Provide the (X, Y) coordinate of the cell's center where the given text is located.  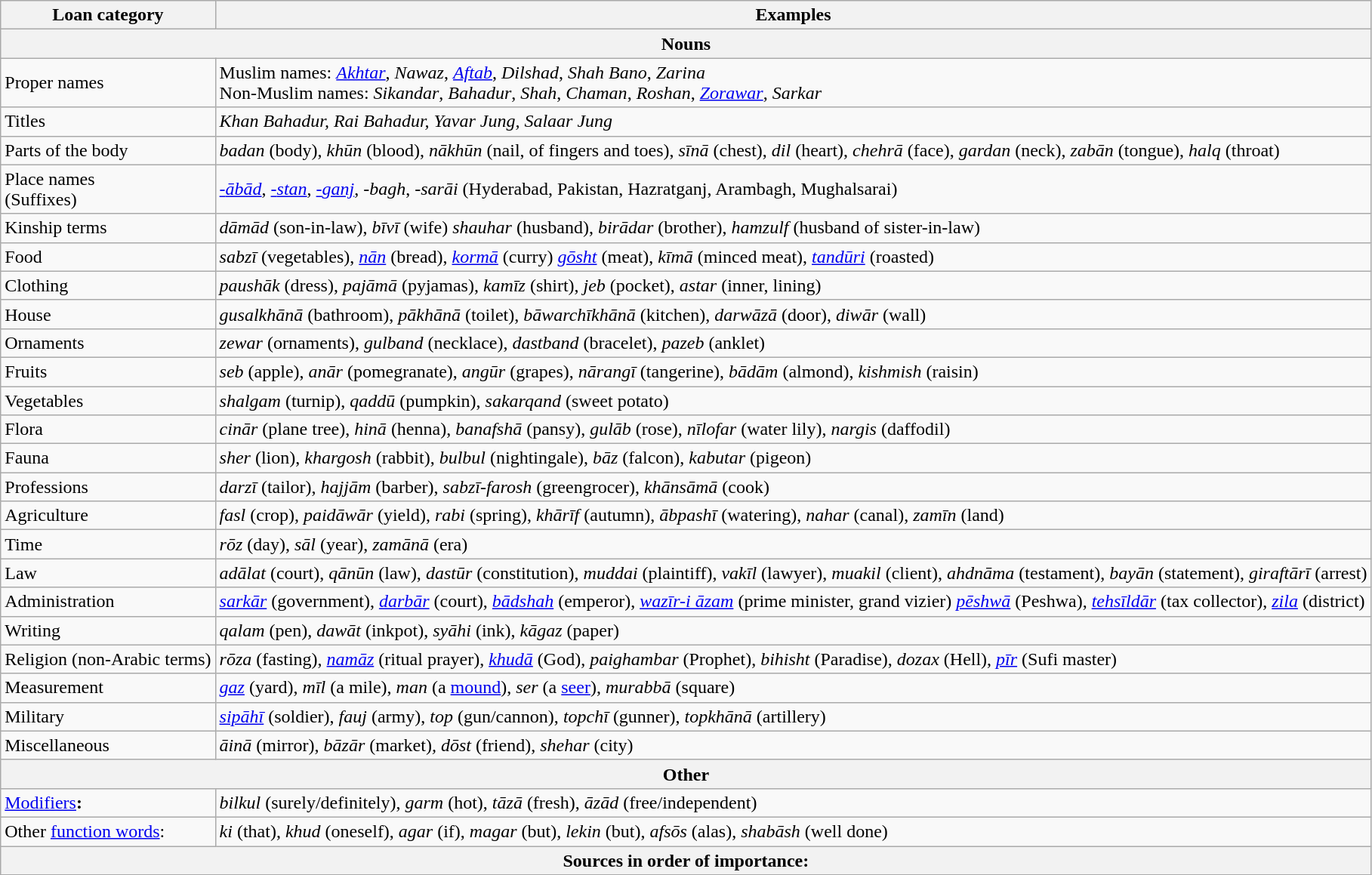
sipāhī (soldier), fauj (army), top (gun/cannon), topchī (gunner), topkhānā (artillery) (793, 716)
Sources in order of importance: (686, 860)
Fruits (108, 371)
qalam (pen), dawāt (inkpot), syāhi (ink), kāgaz (paper) (793, 630)
seb (apple), anār (pomegranate), angūr (grapes), nārangī (tangerine), bādām (almond), kishmish (raisin) (793, 371)
sabzī (vegetables), nān (bread), kormā (curry) gōsht (meat), kīmā (minced meat), tandūri (roasted) (793, 257)
Miscellaneous (108, 745)
Parts of the body (108, 150)
Other (686, 774)
Professions (108, 487)
Religion (non-Arabic terms) (108, 659)
dāmād (son-in-law), bīvī (wife) shauhar (husband), birādar (brother), hamzulf (husband of sister-in-law) (793, 228)
Loan category (108, 15)
Other function words: (108, 831)
Proper names (108, 83)
rōz (day), sāl (year), zamānā (era) (793, 544)
Place names(Suffixes) (108, 189)
Muslim names: Akhtar, Nawaz, Aftab, Dilshad, Shah Bano, ZarinaNon-Muslim names: Sikandar, Bahadur, Shah, Chaman, Roshan, Zorawar, Sarkar (793, 83)
Ornaments (108, 343)
Fauna (108, 458)
zewar (ornaments), gulband (necklace), dastband (bracelet), pazeb (anklet) (793, 343)
paushāk (dress), pajāmā (pyjamas), kamīz (shirt), jeb (pocket), astar (inner, lining) (793, 285)
Time (108, 544)
gaz (yard), mīl (a mile), man (a mound), ser (a seer), murabbā (square) (793, 688)
Agriculture (108, 516)
-ābād, -stan, -ganj, -bagh, -sarāi (Hyderabad, Pakistan, Hazratganj, Arambagh, Mughalsarai) (793, 189)
Flora (108, 430)
Khan Bahadur, Rai Bahadur, Yavar Jung, Salaar Jung (793, 122)
cinār (plane tree), hinā (henna), banafshā (pansy), gulāb (rose), nīlofar (water lily), nargis (daffodil) (793, 430)
Titles (108, 122)
Vegetables (108, 401)
Law (108, 573)
Modifiers: (108, 803)
sher (lion), khargosh (rabbit), bulbul (nightingale), bāz (falcon), kabutar (pigeon) (793, 458)
Measurement (108, 688)
Food (108, 257)
Kinship terms (108, 228)
Clothing (108, 285)
Nouns (686, 44)
ki (that), khud (oneself), agar (if), magar (but), lekin (but), afsōs (alas), shabāsh (well done) (793, 831)
rōza (fasting), namāz (ritual prayer), khudā (God), paighambar (Prophet), bihisht (Paradise), dozax (Hell), pīr (Sufi master) (793, 659)
House (108, 314)
shalgam (turnip), qaddū (pumpkin), sakarqand (sweet potato) (793, 401)
gusalkhānā (bathroom), pākhānā (toilet), bāwarchīkhānā (kitchen), darwāzā (door), diwār (wall) (793, 314)
darzī (tailor), hajjām (barber), sabzī-farosh (greengrocer), khānsāmā (cook) (793, 487)
Military (108, 716)
Administration (108, 602)
Examples (793, 15)
Writing (108, 630)
fasl (crop), paidāwār (yield), rabi (spring), khārīf (autumn), ābpashī (watering), nahar (canal), zamīn (land) (793, 516)
āinā (mirror), bāzār (market), dōst (friend), shehar (city) (793, 745)
bilkul (surely/definitely), garm (hot), tāzā (fresh), āzād (free/independent) (793, 803)
